Pinpoint the cell where the given text exists, returning its [X, Y] midpoint coordinate. 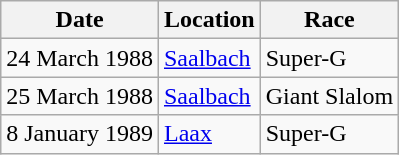
Giant Slalom [329, 96]
Date [80, 20]
Location [209, 20]
25 March 1988 [80, 96]
Race [329, 20]
24 March 1988 [80, 58]
8 January 1989 [80, 134]
Laax [209, 134]
